From the cell containing the given text, extract its center point as [X, Y] coordinate. 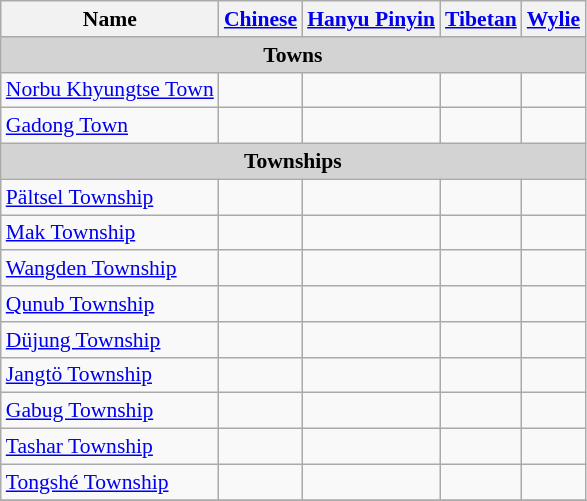
Qunub Township [110, 304]
Pältsel Township [110, 197]
Tashar Township [110, 447]
Wylie [554, 19]
Mak Township [110, 233]
Townships [293, 162]
Jangtö Township [110, 375]
Norbu Khyungtse Town [110, 90]
Chinese [260, 19]
Hanyu Pinyin [371, 19]
Gadong Town [110, 126]
Wangden Township [110, 269]
Towns [293, 55]
Gabug Township [110, 411]
Tongshé Township [110, 482]
Name [110, 19]
Tibetan [481, 19]
Düjung Township [110, 340]
